Scan for the cell matching the given text and deliver its (x, y) coordinate at center. 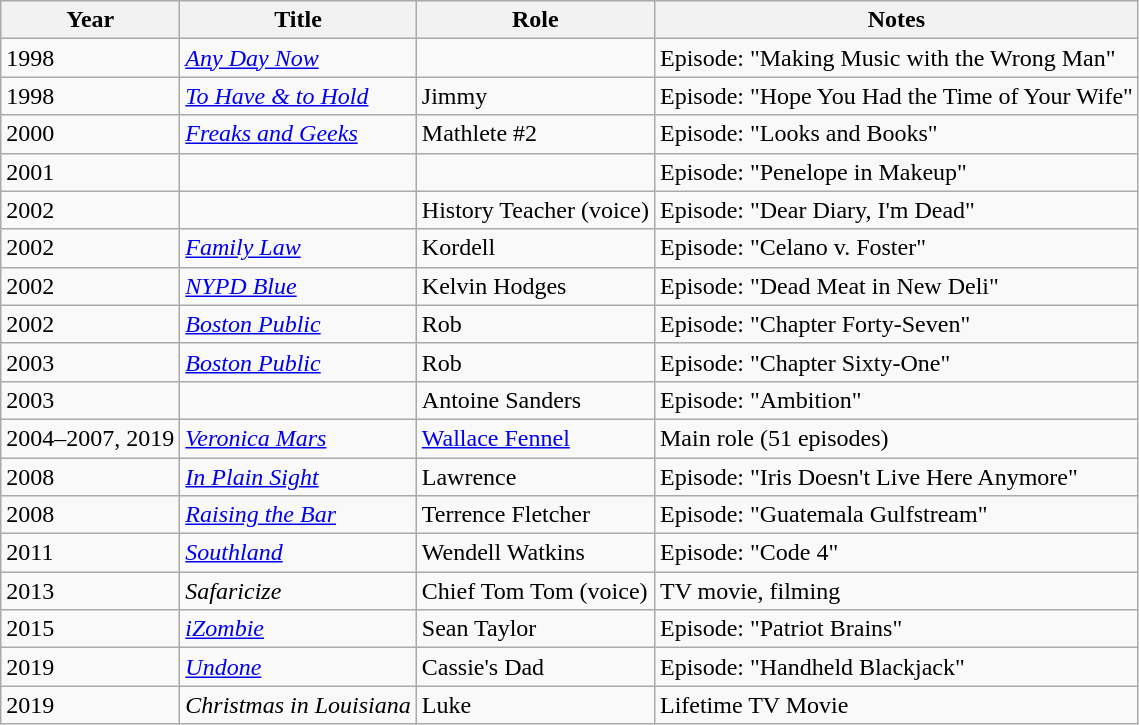
Luke (535, 705)
Episode: "Code 4" (896, 553)
Antoine Sanders (535, 400)
Safaricize (298, 591)
Episode: "Celano v. Foster" (896, 248)
TV movie, filming (896, 591)
Episode: "Looks and Books" (896, 134)
Wallace Fennel (535, 438)
Southland (298, 553)
Episode: "Penelope in Makeup" (896, 172)
2004–2007, 2019 (90, 438)
Episode: "Chapter Forty-Seven" (896, 324)
Episode: "Ambition" (896, 400)
Episode: "Dear Diary, I'm Dead" (896, 210)
Kelvin Hodges (535, 286)
Episode: "Iris Doesn't Live Here Anymore" (896, 477)
Kordell (535, 248)
Undone (298, 667)
iZombie (298, 629)
Episode: "Guatemala Gulfstream" (896, 515)
2011 (90, 553)
Role (535, 20)
Freaks and Geeks (298, 134)
Sean Taylor (535, 629)
2013 (90, 591)
Episode: "Handheld Blackjack" (896, 667)
Terrence Fletcher (535, 515)
Chief Tom Tom (voice) (535, 591)
NYPD Blue (298, 286)
History Teacher (voice) (535, 210)
2001 (90, 172)
2000 (90, 134)
Veronica Mars (298, 438)
2015 (90, 629)
Episode: "Chapter Sixty-One" (896, 362)
Jimmy (535, 96)
Family Law (298, 248)
Lifetime TV Movie (896, 705)
Episode: "Patriot Brains" (896, 629)
Wendell Watkins (535, 553)
In Plain Sight (298, 477)
Episode: "Making Music with the Wrong Man" (896, 58)
Episode: "Dead Meat in New Deli" (896, 286)
Cassie's Dad (535, 667)
Christmas in Louisiana (298, 705)
Main role (51 episodes) (896, 438)
To Have & to Hold (298, 96)
Notes (896, 20)
Title (298, 20)
Any Day Now (298, 58)
Mathlete #2 (535, 134)
Episode: "Hope You Had the Time of Your Wife" (896, 96)
Lawrence (535, 477)
Raising the Bar (298, 515)
Year (90, 20)
